Find where the given text appears and provide that cell's center as (x, y) coordinate. 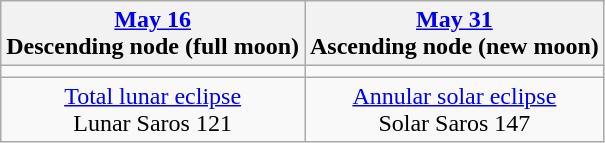
May 31Ascending node (new moon) (454, 34)
Annular solar eclipseSolar Saros 147 (454, 110)
Total lunar eclipseLunar Saros 121 (153, 110)
May 16Descending node (full moon) (153, 34)
